Return [x, y] of the center of cell containing provided text 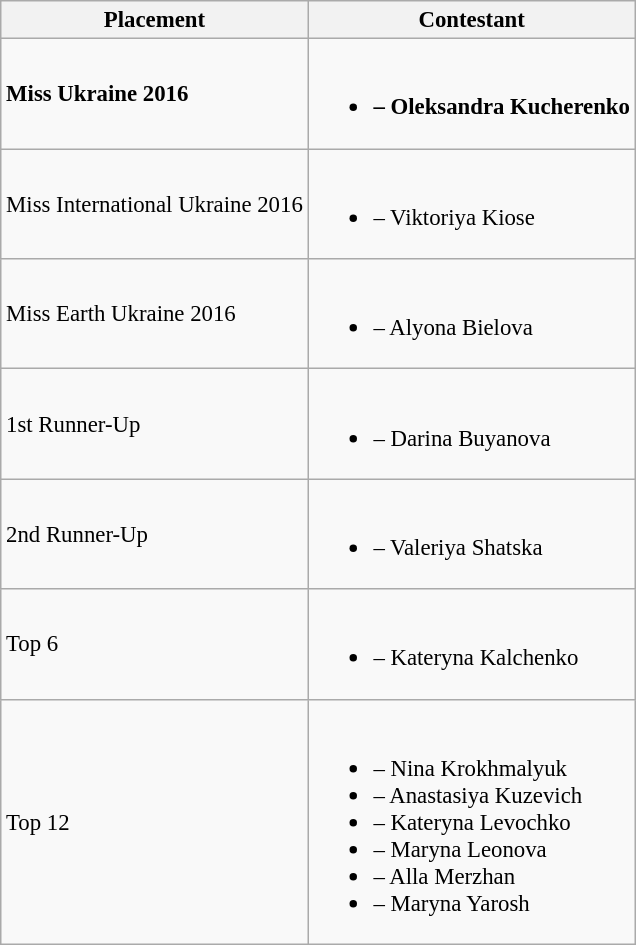
Miss Ukraine 2016 [154, 94]
– Alyona Bielova [472, 314]
1st Runner-Up [154, 424]
Top 12 [154, 822]
– Kateryna Kalchenko [472, 644]
– Valeriya Shatska [472, 534]
2nd Runner-Up [154, 534]
Miss Earth Ukraine 2016 [154, 314]
– Viktoriya Kiose [472, 204]
– Oleksandra Kucherenko [472, 94]
Placement [154, 20]
– Nina Krokhmalyuk – Anastasiya Kuzevich – Kateryna Levochko – Maryna Leonova – Alla Merzhan – Maryna Yarosh [472, 822]
Miss International Ukraine 2016 [154, 204]
Contestant [472, 20]
– Darina Buyanova [472, 424]
Top 6 [154, 644]
